Extract the [X, Y] coordinate from the center of the cell holding the provided text.  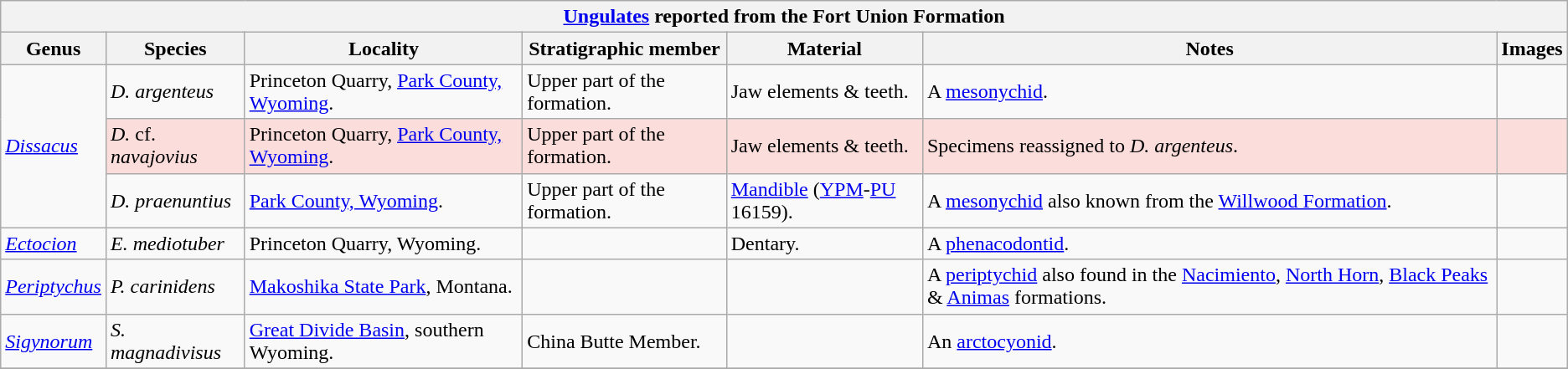
Genus [54, 49]
Princeton Quarry, Wyoming. [384, 243]
Ectocion [54, 243]
E. mediotuber [175, 243]
Sigynorum [54, 341]
Dissacus [54, 146]
Makoshika State Park, Montana. [384, 286]
S. magnadivisus [175, 341]
Ungulates reported from the Fort Union Formation [784, 17]
Stratigraphic member [625, 49]
Images [1532, 49]
Mandible (YPM-PU 16159). [824, 201]
D. praenuntius [175, 201]
D. argenteus [175, 92]
A periptychid also found in the Nacimiento, North Horn, Black Peaks & Animas formations. [1210, 286]
Dentary. [824, 243]
D. cf. navajovius [175, 146]
A mesonychid also known from the Willwood Formation. [1210, 201]
An arctocyonid. [1210, 341]
P. carinidens [175, 286]
Periptychus [54, 286]
Specimens reassigned to D. argenteus. [1210, 146]
Notes [1210, 49]
China Butte Member. [625, 341]
Material [824, 49]
Great Divide Basin, southern Wyoming. [384, 341]
Locality [384, 49]
Park County, Wyoming. [384, 201]
A phenacodontid. [1210, 243]
Species [175, 49]
A mesonychid. [1210, 92]
